From the cell containing the given text, extract its center point as (X, Y) coordinate. 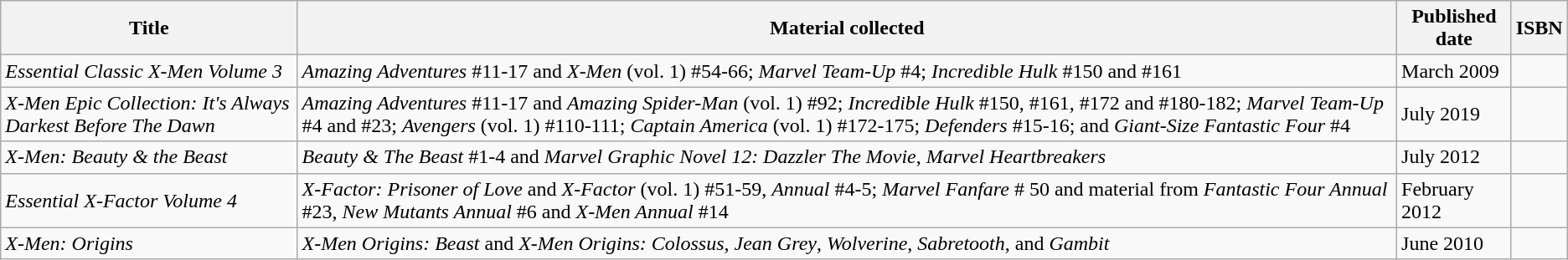
Title (149, 28)
Essential X-Factor Volume 4 (149, 201)
Material collected (848, 28)
X-Men: Origins (149, 243)
ISBN (1540, 28)
X-Men Origins: Beast and X-Men Origins: Colossus, Jean Grey, Wolverine, Sabretooth, and Gambit (848, 243)
June 2010 (1454, 243)
Amazing Adventures #11-17 and X-Men (vol. 1) #54-66; Marvel Team-Up #4; Incredible Hulk #150 and #161 (848, 71)
Beauty & The Beast #1-4 and Marvel Graphic Novel 12: Dazzler The Movie, Marvel Heartbreakers (848, 157)
July 2019 (1454, 114)
Essential Classic X-Men Volume 3 (149, 71)
February 2012 (1454, 201)
Published date (1454, 28)
X-Men: Beauty & the Beast (149, 157)
X-Men Epic Collection: It's Always Darkest Before The Dawn (149, 114)
July 2012 (1454, 157)
March 2009 (1454, 71)
